Identify which cell holds the provided text, then report its [X, Y] central coordinate. 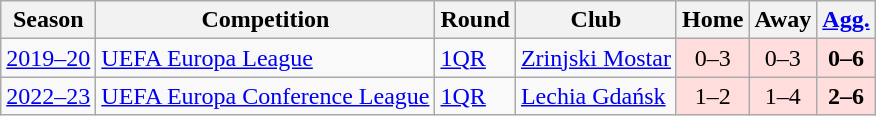
Zrinjski Mostar [596, 58]
Competition [266, 20]
Season [48, 20]
Round [475, 20]
Club [596, 20]
2019–20 [48, 58]
1–2 [712, 96]
Lechia Gdańsk [596, 96]
UEFA Europa League [266, 58]
2022–23 [48, 96]
Away [783, 20]
1–4 [783, 96]
Home [712, 20]
Agg. [846, 20]
0–6 [846, 58]
UEFA Europa Conference League [266, 96]
2–6 [846, 96]
